Detect which cell encompasses the target text, then output its [x, y] center coordinate. 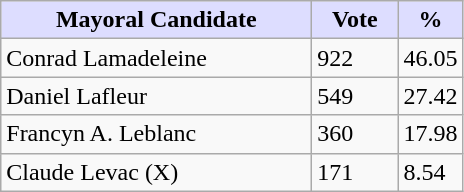
8.54 [430, 172]
Conrad Lamadeleine [156, 58]
Mayoral Candidate [156, 20]
% [430, 20]
Claude Levac (X) [156, 172]
Francyn A. Leblanc [156, 134]
Vote [355, 20]
922 [355, 58]
360 [355, 134]
46.05 [430, 58]
549 [355, 96]
171 [355, 172]
17.98 [430, 134]
Daniel Lafleur [156, 96]
27.42 [430, 96]
